Capture the cell that displays the provided text and extract its (x, y) central coordinate. 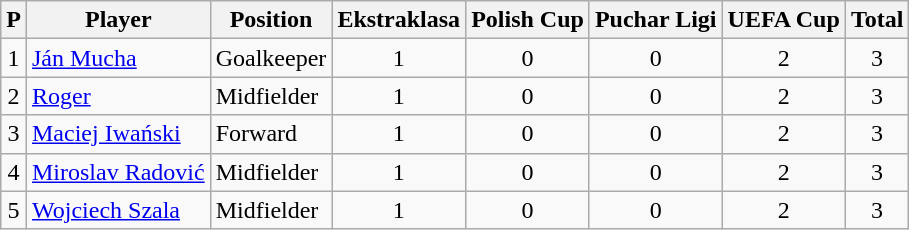
Wojciech Szala (118, 210)
Ekstraklasa (399, 20)
5 (14, 210)
Puchar Ligi (656, 20)
Goalkeeper (271, 58)
UEFA Cup (784, 20)
Miroslav Radović (118, 172)
Total (877, 20)
4 (14, 172)
P (14, 20)
Player (118, 20)
Ján Mucha (118, 58)
Forward (271, 134)
Polish Cup (528, 20)
Roger (118, 96)
Maciej Iwański (118, 134)
Position (271, 20)
